Detect which cell encompasses the target text, then output its (x, y) center coordinate. 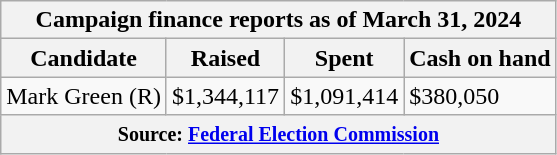
$380,050 (480, 96)
Raised (225, 58)
Spent (344, 58)
$1,344,117 (225, 96)
Campaign finance reports as of March 31, 2024 (278, 20)
Candidate (84, 58)
Cash on hand (480, 58)
Source: Federal Election Commission (278, 134)
$1,091,414 (344, 96)
Mark Green (R) (84, 96)
